Output the [X, Y] coordinate of the center of the cell containing the given text.  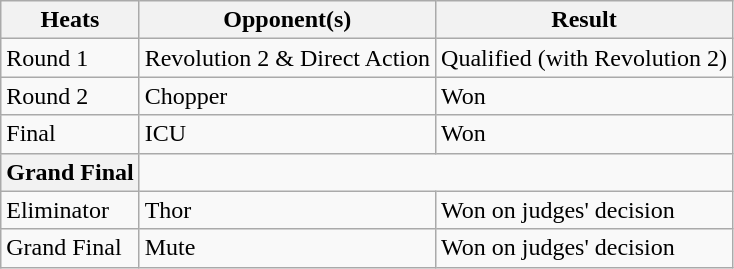
Result [584, 20]
Final [70, 134]
Qualified (with Revolution 2) [584, 58]
Thor [287, 210]
Round 2 [70, 96]
Round 1 [70, 58]
Heats [70, 20]
Revolution 2 & Direct Action [287, 58]
Mute [287, 248]
ICU [287, 134]
Chopper [287, 96]
Eliminator [70, 210]
Opponent(s) [287, 20]
